Output the [x, y] coordinate of the center of the cell containing the given text.  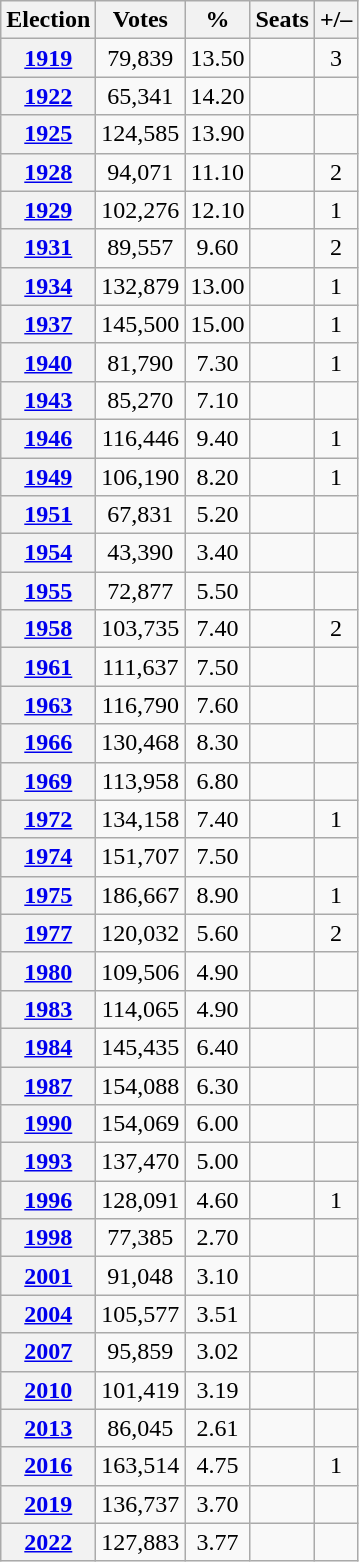
12.10 [218, 210]
6.80 [218, 781]
1975 [48, 895]
+/– [336, 20]
13.50 [218, 58]
2007 [48, 1352]
1937 [48, 324]
130,468 [140, 743]
5.60 [218, 933]
8.30 [218, 743]
43,390 [140, 553]
1925 [48, 134]
114,065 [140, 1009]
145,500 [140, 324]
81,790 [140, 362]
154,088 [140, 1085]
9.40 [218, 438]
3.77 [218, 1542]
9.60 [218, 248]
1972 [48, 819]
Seats [282, 20]
1955 [48, 591]
1949 [48, 477]
101,419 [140, 1390]
2019 [48, 1504]
1963 [48, 705]
7.10 [218, 400]
7.60 [218, 705]
% [218, 20]
1931 [48, 248]
1987 [48, 1085]
1974 [48, 857]
65,341 [140, 96]
163,514 [140, 1466]
8.90 [218, 895]
1969 [48, 781]
6.30 [218, 1085]
1958 [48, 629]
124,585 [140, 134]
11.10 [218, 172]
1996 [48, 1200]
5.50 [218, 591]
2004 [48, 1314]
5.00 [218, 1162]
3.40 [218, 553]
106,190 [140, 477]
14.20 [218, 96]
102,276 [140, 210]
186,667 [140, 895]
8.20 [218, 477]
3.02 [218, 1352]
1977 [48, 933]
116,790 [140, 705]
1954 [48, 553]
145,435 [140, 1047]
86,045 [140, 1428]
1980 [48, 971]
109,506 [140, 971]
1961 [48, 667]
1993 [48, 1162]
1929 [48, 210]
85,270 [140, 400]
1983 [48, 1009]
1951 [48, 515]
72,877 [140, 591]
1943 [48, 400]
1990 [48, 1124]
1984 [48, 1047]
113,958 [140, 781]
1928 [48, 172]
1966 [48, 743]
134,158 [140, 819]
Election [48, 20]
13.90 [218, 134]
103,735 [140, 629]
4.60 [218, 1200]
1919 [48, 58]
89,557 [140, 248]
77,385 [140, 1238]
151,707 [140, 857]
7.30 [218, 362]
120,032 [140, 933]
13.00 [218, 286]
1946 [48, 438]
3.10 [218, 1276]
Votes [140, 20]
2.70 [218, 1238]
3.70 [218, 1504]
116,446 [140, 438]
128,091 [140, 1200]
3.19 [218, 1390]
2001 [48, 1276]
94,071 [140, 172]
4.75 [218, 1466]
154,069 [140, 1124]
6.00 [218, 1124]
2013 [48, 1428]
15.00 [218, 324]
132,879 [140, 286]
111,637 [140, 667]
3.51 [218, 1314]
1934 [48, 286]
3 [336, 58]
137,470 [140, 1162]
2016 [48, 1466]
67,831 [140, 515]
79,839 [140, 58]
127,883 [140, 1542]
91,048 [140, 1276]
2022 [48, 1542]
6.40 [218, 1047]
2.61 [218, 1428]
136,737 [140, 1504]
105,577 [140, 1314]
1922 [48, 96]
5.20 [218, 515]
95,859 [140, 1352]
1940 [48, 362]
1998 [48, 1238]
2010 [48, 1390]
